Return the (x, y) coordinate for the center point of the cell that contains the specified text.  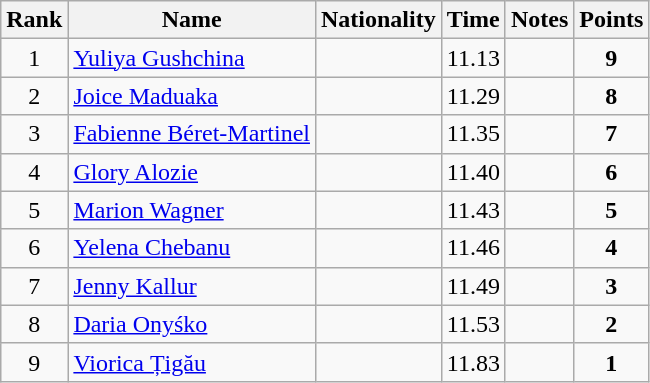
Fabienne Béret-Martinel (192, 134)
11.46 (473, 248)
Jenny Kallur (192, 286)
11.13 (473, 58)
Points (612, 20)
Yelena Chebanu (192, 248)
11.35 (473, 134)
11.29 (473, 96)
Yuliya Gushchina (192, 58)
Notes (539, 20)
Joice Maduaka (192, 96)
11.83 (473, 362)
Rank (34, 20)
11.40 (473, 172)
Viorica Țigău (192, 362)
Time (473, 20)
Name (192, 20)
Nationality (378, 20)
11.43 (473, 210)
11.49 (473, 286)
Glory Alozie (192, 172)
11.53 (473, 324)
Marion Wagner (192, 210)
Daria Onyśko (192, 324)
